Find where the given text appears and provide that cell's center as (X, Y) coordinate. 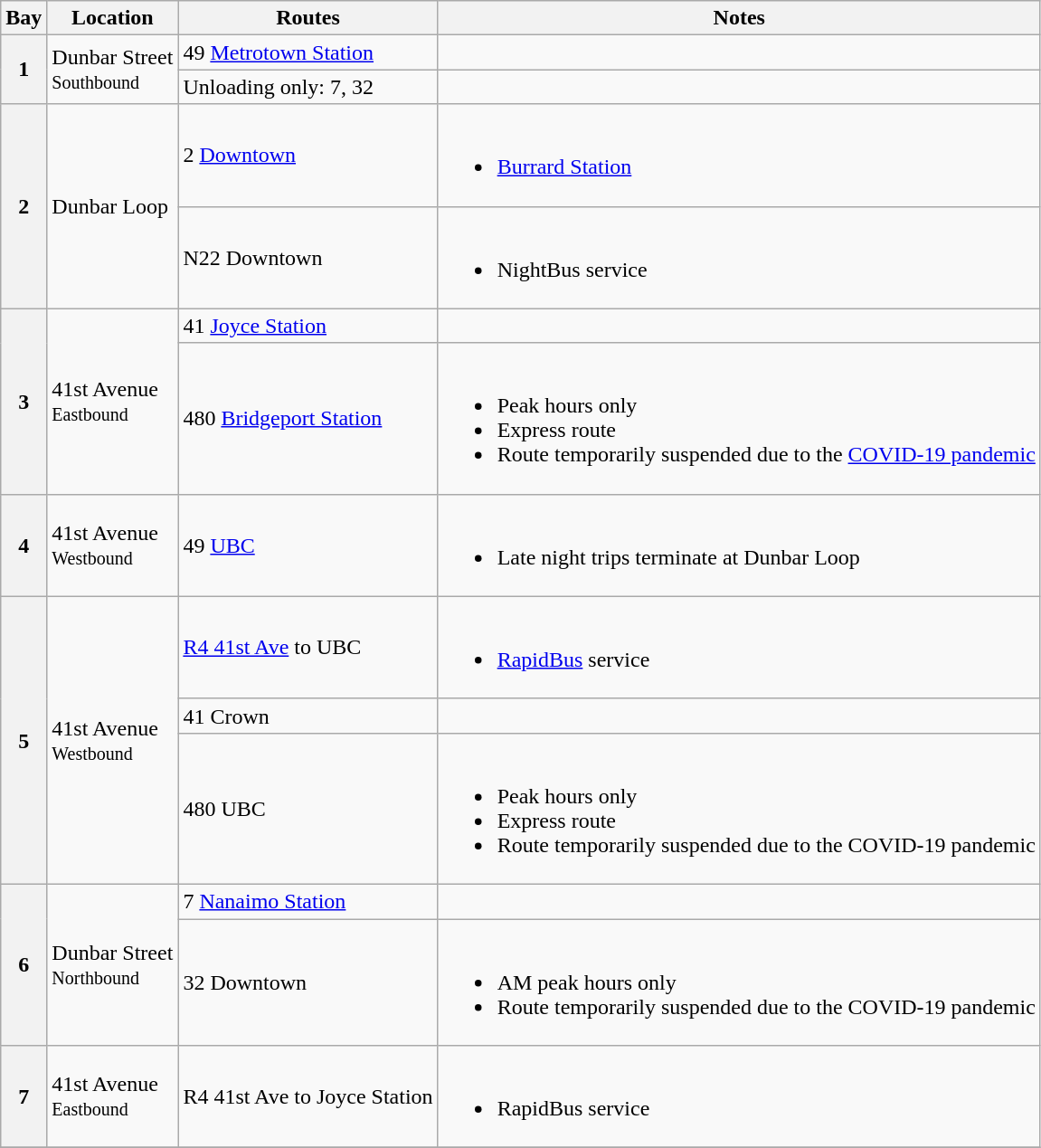
Burrard Station (739, 156)
6 (24, 964)
2 (24, 206)
Unloading only: 7, 32 (308, 87)
Late night trips terminate at Dunbar Loop (739, 545)
480 UBC (308, 809)
480 Bridgeport Station (308, 418)
49 Metrotown Station (308, 52)
7 (24, 1096)
41 Joyce Station (308, 326)
AM peak hours onlyRoute temporarily suspended due to the COVID-19 pandemic (739, 982)
2 Downtown (308, 156)
R4 41st Ave to Joyce Station (308, 1096)
49 UBC (308, 545)
4 (24, 545)
Dunbar StreetNorthbound (112, 964)
Location (112, 18)
32 Downtown (308, 982)
3 (24, 402)
1 (24, 70)
5 (24, 740)
NightBus service (739, 257)
R4 41st Ave to UBC (308, 648)
7 Nanaimo Station (308, 901)
Routes (308, 18)
N22 Downtown (308, 257)
Bay (24, 18)
41 Crown (308, 716)
Dunbar Loop (112, 206)
Notes (739, 18)
Dunbar StreetSouthbound (112, 70)
